Detect which cell encompasses the target text, then output its [x, y] center coordinate. 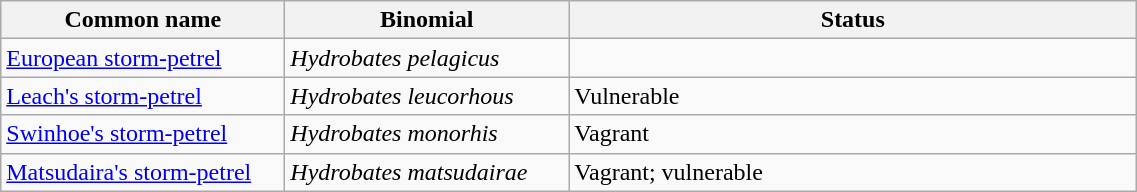
Hydrobates leucorhous [427, 96]
Matsudaira's storm-petrel [143, 172]
Hydrobates monorhis [427, 134]
Swinhoe's storm-petrel [143, 134]
Hydrobates matsudairae [427, 172]
Vagrant [853, 134]
Binomial [427, 20]
Leach's storm-petrel [143, 96]
Vagrant; vulnerable [853, 172]
Status [853, 20]
Vulnerable [853, 96]
Common name [143, 20]
European storm-petrel [143, 58]
Hydrobates pelagicus [427, 58]
